Detect which cell encompasses the target text, then output its (X, Y) center coordinate. 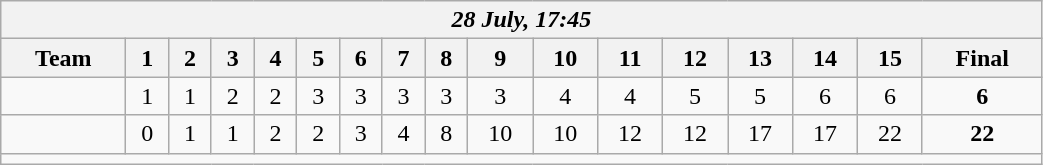
14 (826, 58)
Team (64, 58)
0 (148, 134)
9 (500, 58)
11 (630, 58)
13 (760, 58)
28 July, 17:45 (522, 20)
Final (982, 58)
15 (890, 58)
7 (404, 58)
